Provide the (X, Y) coordinate of the cell's center where the given text is located.  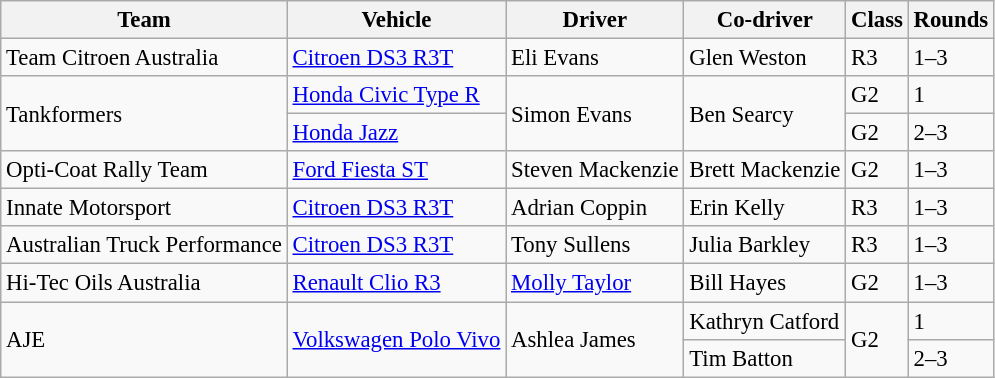
Hi-Tec Oils Australia (144, 283)
AJE (144, 340)
Vehicle (396, 20)
Co-driver (765, 20)
Opti-Coat Rally Team (144, 170)
Renault Clio R3 (396, 283)
Molly Taylor (595, 283)
Bill Hayes (765, 283)
Team Citroen Australia (144, 58)
Honda Civic Type R (396, 95)
Brett Mackenzie (765, 170)
Julia Barkley (765, 245)
Simon Evans (595, 114)
Kathryn Catford (765, 321)
Driver (595, 20)
Class (878, 20)
Tony Sullens (595, 245)
Honda Jazz (396, 133)
Rounds (950, 20)
Adrian Coppin (595, 208)
Innate Motorsport (144, 208)
Ben Searcy (765, 114)
Steven Mackenzie (595, 170)
Ashlea James (595, 340)
Ford Fiesta ST (396, 170)
Erin Kelly (765, 208)
Glen Weston (765, 58)
Australian Truck Performance (144, 245)
Eli Evans (595, 58)
Tankformers (144, 114)
Volkswagen Polo Vivo (396, 340)
Team (144, 20)
Tim Batton (765, 358)
